Provide the (X, Y) coordinate of the cell's center where the given text is located.  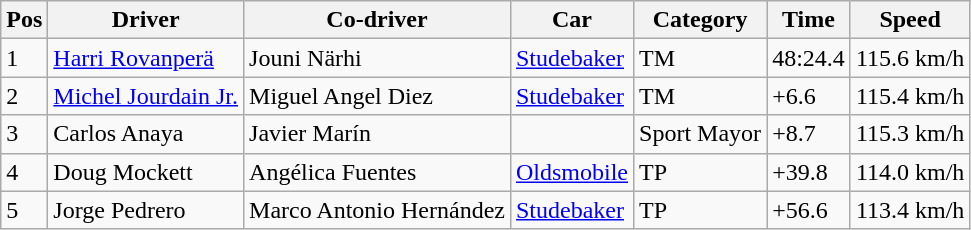
+39.8 (809, 172)
Angélica Fuentes (378, 172)
Co-driver (378, 20)
4 (24, 172)
Jorge Pedrero (146, 210)
48:24.4 (809, 58)
Miguel Angel Diez (378, 96)
Harri Rovanperä (146, 58)
Javier Marín (378, 134)
Michel Jourdain Jr. (146, 96)
+8.7 (809, 134)
113.4 km/h (910, 210)
2 (24, 96)
3 (24, 134)
114.0 km/h (910, 172)
+6.6 (809, 96)
Carlos Anaya (146, 134)
Pos (24, 20)
Speed (910, 20)
Driver (146, 20)
Marco Antonio Hernández (378, 210)
115.6 km/h (910, 58)
115.3 km/h (910, 134)
Oldsmobile (572, 172)
115.4 km/h (910, 96)
Time (809, 20)
Category (700, 20)
Sport Mayor (700, 134)
Doug Mockett (146, 172)
Car (572, 20)
+56.6 (809, 210)
1 (24, 58)
5 (24, 210)
Jouni Närhi (378, 58)
